Find where the given text appears and provide that cell's center as (x, y) coordinate. 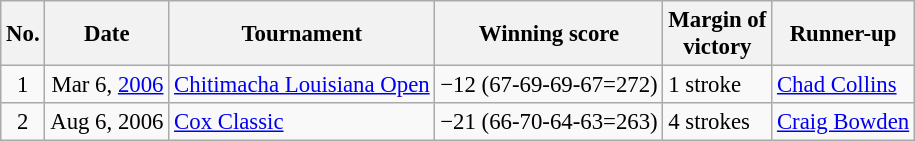
Aug 6, 2006 (107, 122)
No. (23, 34)
2 (23, 122)
Date (107, 34)
1 stroke (718, 85)
Craig Bowden (844, 122)
Mar 6, 2006 (107, 85)
Chad Collins (844, 85)
Tournament (302, 34)
1 (23, 85)
Runner-up (844, 34)
Cox Classic (302, 122)
−21 (66-70-64-63=263) (549, 122)
4 strokes (718, 122)
Margin ofvictory (718, 34)
Chitimacha Louisiana Open (302, 85)
−12 (67-69-69-67=272) (549, 85)
Winning score (549, 34)
